From the cell containing the given text, extract its center point as [x, y] coordinate. 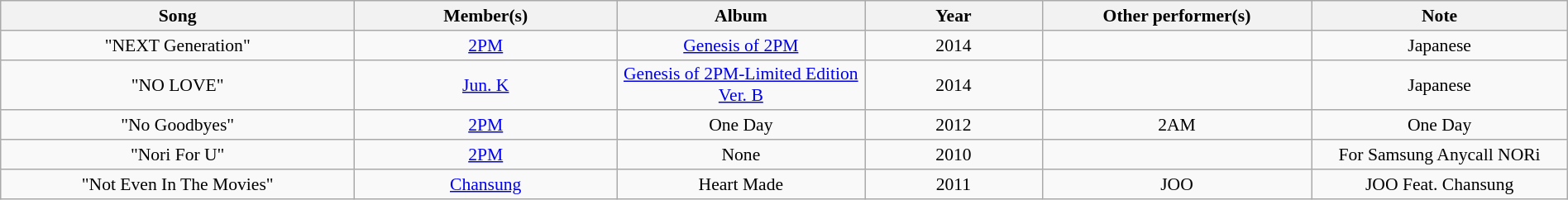
Song [178, 16]
For Samsung Anycall NORi [1439, 155]
Genesis of 2PM [741, 45]
"NO LOVE" [178, 84]
Heart Made [741, 183]
"Nori For U" [178, 155]
Other performer(s) [1177, 16]
Genesis of 2PM-Limited Edition Ver. B [741, 84]
JOO [1177, 183]
Year [954, 16]
"No Goodbyes" [178, 125]
Jun. K [486, 84]
Chansung [486, 183]
2012 [954, 125]
JOO Feat. Chansung [1439, 183]
2010 [954, 155]
Album [741, 16]
Note [1439, 16]
2AM [1177, 125]
"NEXT Generation" [178, 45]
Member(s) [486, 16]
2011 [954, 183]
None [741, 155]
"Not Even In The Movies" [178, 183]
